Scan for the cell matching the given text and deliver its (x, y) coordinate at center. 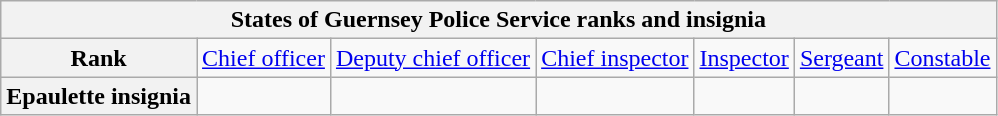
Epaulette insignia (99, 96)
Chief inspector (615, 58)
States of Guernsey Police Service ranks and insignia (498, 20)
Sergeant (842, 58)
Chief officer (264, 58)
Inspector (744, 58)
Deputy chief officer (432, 58)
Rank (99, 58)
Constable (942, 58)
